Search for the cell housing the specified text and yield its [X, Y] center coordinate. 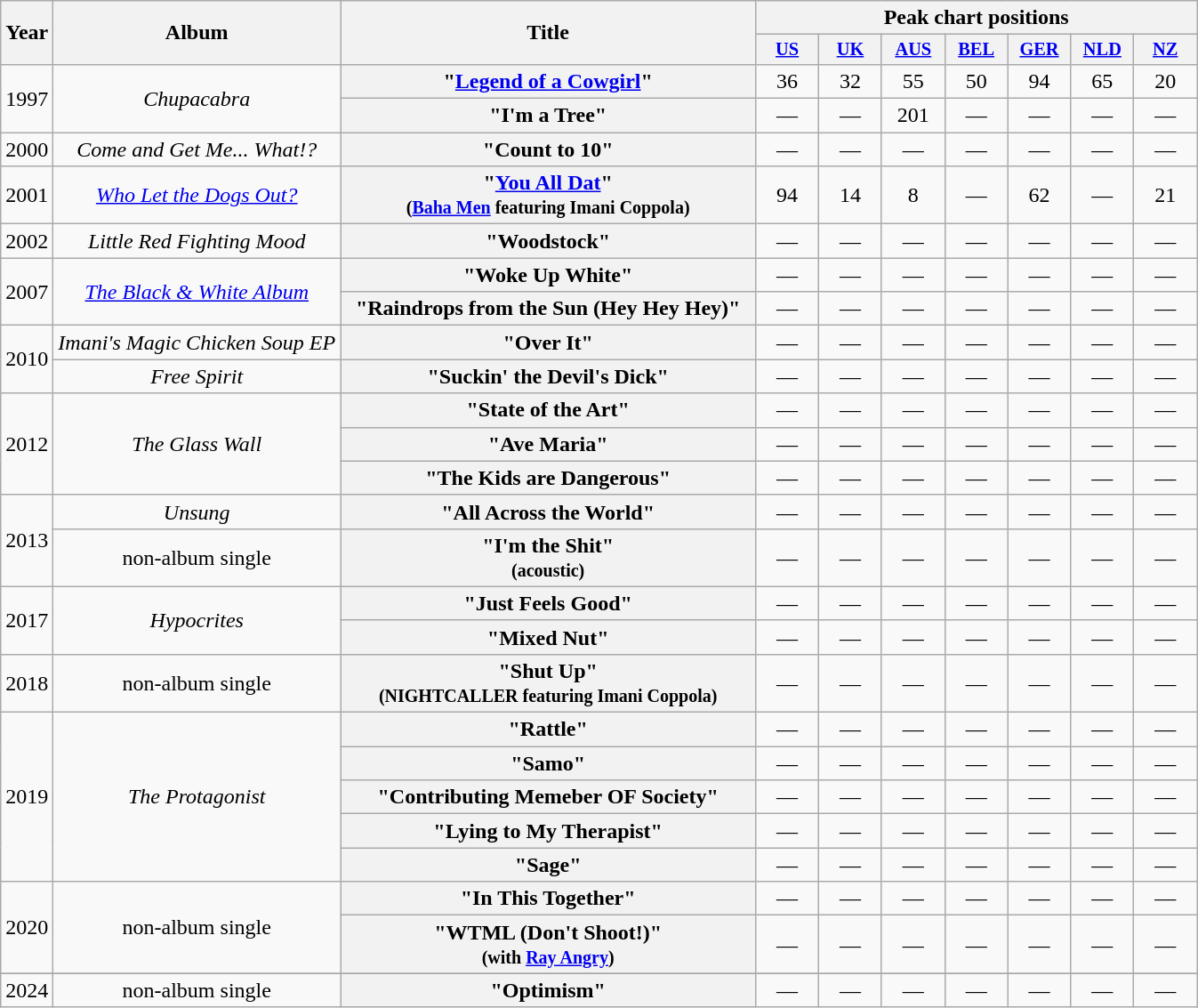
"Suckin' the Devil's Dick" [548, 376]
2001 [27, 196]
Little Red Fighting Mood [197, 241]
Album [197, 33]
20 [1165, 81]
201 [913, 116]
"Optimism" [548, 990]
Imani's Magic Chicken Soup EP [197, 343]
The Protagonist [197, 797]
"Legend of a Cowgirl" [548, 81]
2000 [27, 149]
1997 [27, 98]
US [788, 50]
Free Spirit [197, 376]
14 [850, 196]
2020 [27, 927]
2002 [27, 241]
"WTML (Don't Shoot!)" (with Ray Angry) [548, 945]
8 [913, 196]
2012 [27, 444]
Chupacabra [197, 98]
NLD [1103, 50]
2007 [27, 292]
21 [1165, 196]
"All Across the World" [548, 512]
"Over It" [548, 343]
GER [1039, 50]
2018 [27, 683]
"In This Together" [548, 899]
2010 [27, 359]
"You All Dat"(Baha Men featuring Imani Coppola) [548, 196]
"Ave Maria" [548, 444]
65 [1103, 81]
"Mixed Nut" [548, 637]
"Rattle" [548, 730]
"Woodstock" [548, 241]
36 [788, 81]
"Woke Up White" [548, 275]
"Sage" [548, 865]
The Glass Wall [197, 444]
32 [850, 81]
NZ [1165, 50]
2019 [27, 797]
2017 [27, 620]
Title [548, 33]
Come and Get Me... What!? [197, 149]
"I'm a Tree" [548, 116]
"Samo" [548, 763]
Hypocrites [197, 620]
"Shut Up" (NIGHTCALLER featuring Imani Coppola) [548, 683]
62 [1039, 196]
"Contributing Memeber OF Society" [548, 797]
50 [977, 81]
Year [27, 33]
UK [850, 50]
"State of the Art" [548, 410]
"Lying to My Therapist" [548, 831]
"The Kids are Dangerous" [548, 478]
The Black & White Album [197, 292]
Who Let the Dogs Out? [197, 196]
55 [913, 81]
"Count to 10" [548, 149]
Peak chart positions [977, 18]
BEL [977, 50]
AUS [913, 50]
2024 [27, 990]
Unsung [197, 512]
"Just Feels Good" [548, 603]
"Raindrops from the Sun (Hey Hey Hey)" [548, 309]
2013 [27, 541]
"I'm the Shit" (acoustic) [548, 557]
